Extract the (X, Y) coordinate from the center of the cell holding the provided text.  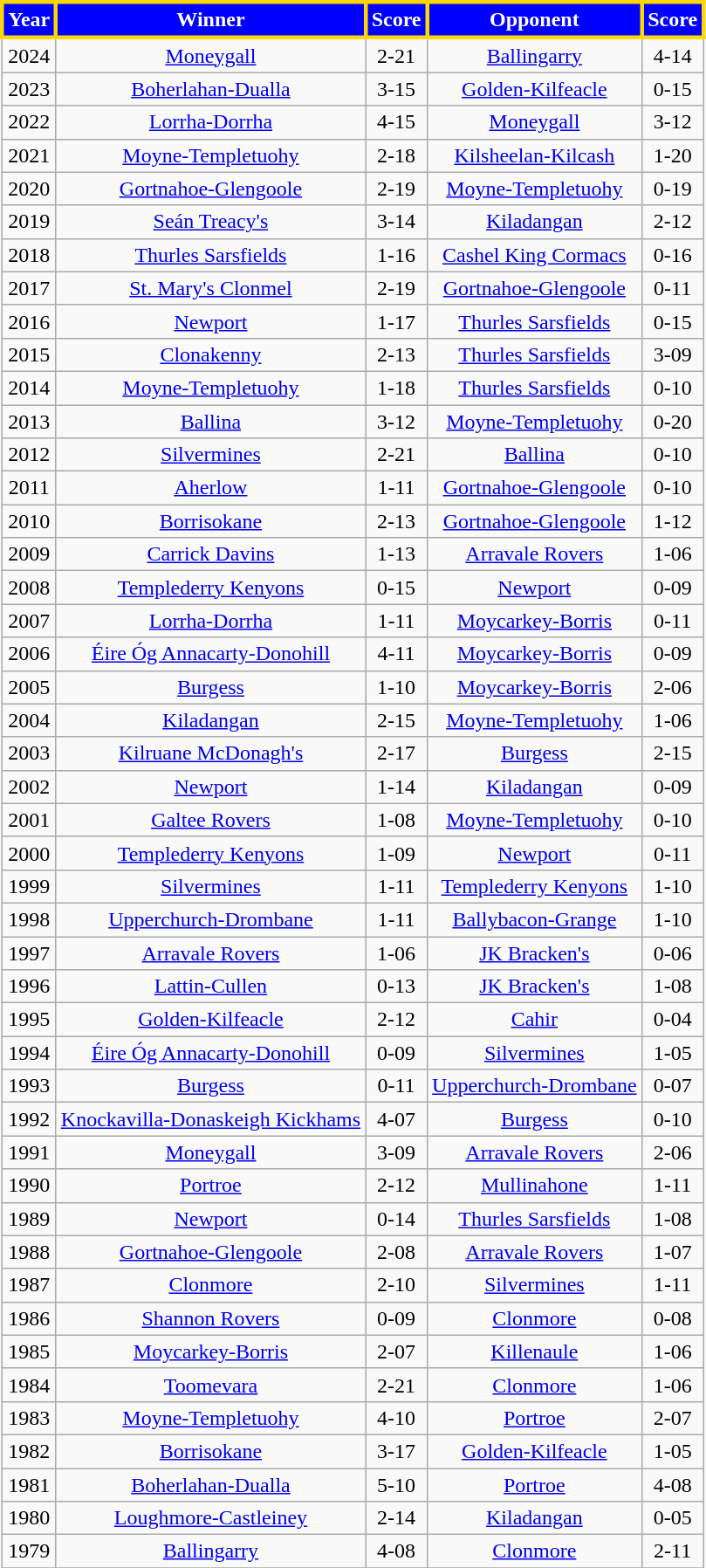
1992 (29, 1119)
2012 (29, 455)
1993 (29, 1086)
2-17 (396, 753)
2000 (29, 853)
1998 (29, 919)
2007 (29, 621)
2013 (29, 422)
1-20 (672, 155)
4-14 (672, 55)
2005 (29, 687)
Seán Treacy's (210, 222)
2008 (29, 588)
1980 (29, 1518)
2-14 (396, 1518)
1-07 (672, 1252)
0-08 (672, 1318)
2009 (29, 554)
0-19 (672, 189)
2006 (29, 654)
1979 (29, 1551)
2024 (29, 55)
Carrick Davins (210, 554)
0-20 (672, 422)
1-13 (396, 554)
Lattin-Cullen (210, 987)
Aherlow (210, 488)
4-07 (396, 1119)
1-14 (396, 787)
1995 (29, 1020)
2011 (29, 488)
1-17 (396, 321)
1-16 (396, 255)
3-14 (396, 222)
1989 (29, 1219)
1984 (29, 1385)
1983 (29, 1418)
Toomevara (210, 1385)
Kilsheelan-Kilcash (535, 155)
Loughmore-Castleiney (210, 1518)
1986 (29, 1318)
5-10 (396, 1485)
0-06 (672, 952)
0-05 (672, 1518)
2-10 (396, 1285)
2023 (29, 89)
1-09 (396, 853)
Kilruane McDonagh's (210, 753)
0-07 (672, 1086)
2014 (29, 388)
2003 (29, 753)
3-15 (396, 89)
0-14 (396, 1219)
3-17 (396, 1451)
2019 (29, 222)
Opponent (535, 19)
1994 (29, 1053)
2022 (29, 122)
1987 (29, 1285)
2-08 (396, 1252)
2-18 (396, 155)
2020 (29, 189)
2004 (29, 720)
Killenaule (535, 1351)
1-12 (672, 521)
Ballybacon-Grange (535, 919)
0-04 (672, 1020)
Cahir (535, 1020)
Cashel King Cormacs (535, 255)
2017 (29, 288)
2001 (29, 820)
Mullinahone (535, 1186)
Shannon Rovers (210, 1318)
4-11 (396, 654)
Knockavilla-Donaskeigh Kickhams (210, 1119)
2021 (29, 155)
1-18 (396, 388)
Year (29, 19)
Winner (210, 19)
4-10 (396, 1418)
1981 (29, 1485)
2015 (29, 354)
1999 (29, 886)
Clonakenny (210, 354)
1985 (29, 1351)
2010 (29, 521)
1996 (29, 987)
1991 (29, 1152)
2016 (29, 321)
1982 (29, 1451)
2002 (29, 787)
1990 (29, 1186)
0-16 (672, 255)
2018 (29, 255)
1997 (29, 952)
2-11 (672, 1551)
4-15 (396, 122)
1988 (29, 1252)
0-13 (396, 987)
St. Mary's Clonmel (210, 288)
Galtee Rovers (210, 820)
